Scan for the cell matching the given text and deliver its [x, y] coordinate at center. 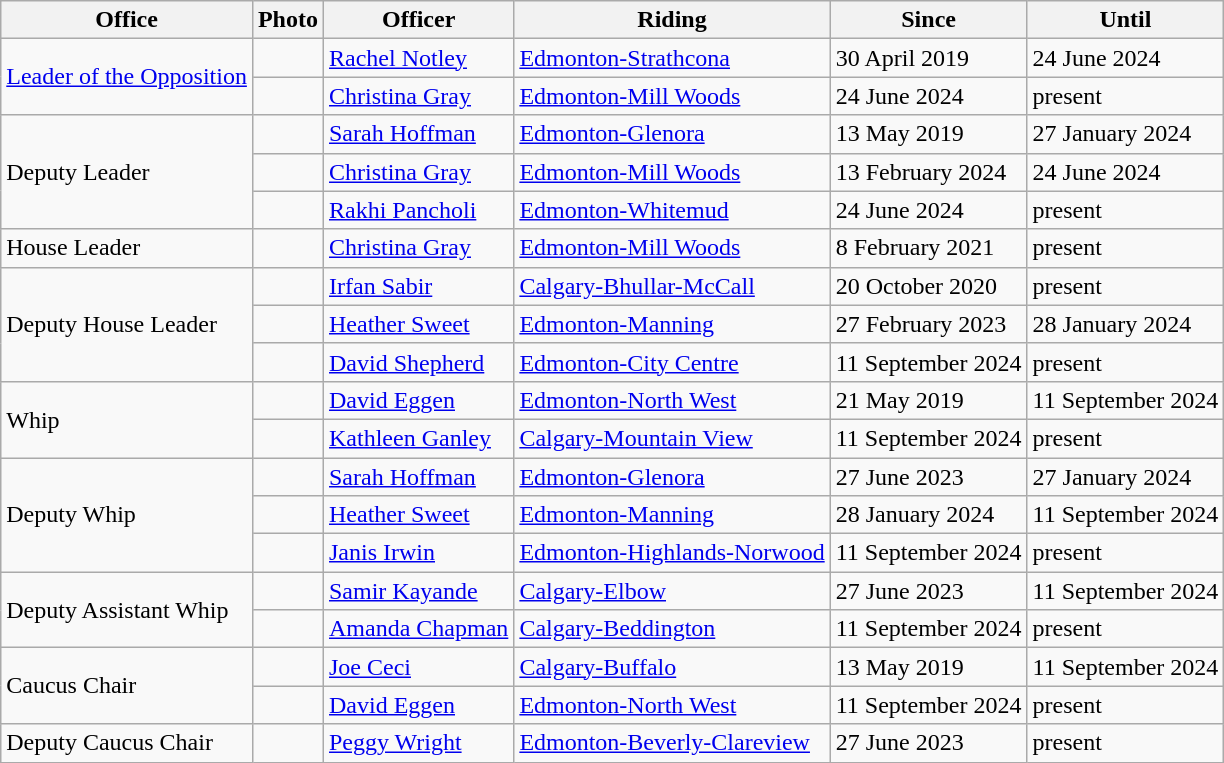
27 February 2023 [928, 324]
Deputy Whip [127, 515]
21 May 2019 [928, 400]
Janis Irwin [418, 553]
Officer [418, 20]
Until [1126, 20]
Joe Ceci [418, 667]
Kathleen Ganley [418, 438]
Edmonton-Strathcona [672, 58]
Edmonton-Highlands-Norwood [672, 553]
Irfan Sabir [418, 286]
8 February 2021 [928, 248]
Deputy Caucus Chair [127, 743]
Deputy Assistant Whip [127, 610]
Calgary-Elbow [672, 591]
Peggy Wright [418, 743]
Deputy House Leader [127, 324]
Riding [672, 20]
Calgary-Mountain View [672, 438]
Rakhi Pancholi [418, 210]
Edmonton-Beverly-Clareview [672, 743]
30 April 2019 [928, 58]
Since [928, 20]
20 October 2020 [928, 286]
Leader of the Opposition [127, 77]
Amanda Chapman [418, 629]
13 February 2024 [928, 172]
House Leader [127, 248]
Caucus Chair [127, 686]
Rachel Notley [418, 58]
Edmonton-Whitemud [672, 210]
Calgary-Beddington [672, 629]
Calgary-Buffalo [672, 667]
Whip [127, 419]
Deputy Leader [127, 172]
Calgary-Bhullar-McCall [672, 286]
Photo [288, 20]
David Shepherd [418, 362]
Samir Kayande [418, 591]
Office [127, 20]
Edmonton-City Centre [672, 362]
